Search for the cell housing the specified text and yield its [x, y] center coordinate. 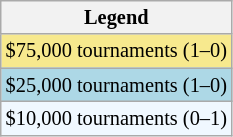
$25,000 tournaments (1–0) [116, 85]
Legend [116, 17]
$75,000 tournaments (1–0) [116, 51]
$10,000 tournaments (0–1) [116, 118]
